Determine the (X, Y) coordinate at the center of the cell enclosing the given text.  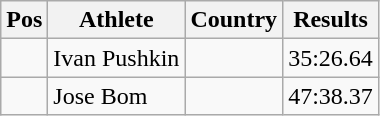
Athlete (116, 20)
35:26.64 (331, 58)
Jose Bom (116, 96)
Ivan Pushkin (116, 58)
Country (234, 20)
Pos (24, 20)
47:38.37 (331, 96)
Results (331, 20)
